From the cell containing the given text, extract its center point as (x, y) coordinate. 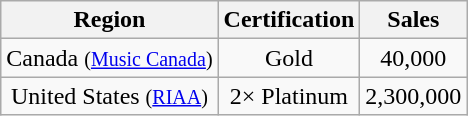
2× Platinum (289, 96)
United States (RIAA) (110, 96)
Canada (Music Canada) (110, 58)
Region (110, 20)
Gold (289, 58)
40,000 (414, 58)
2,300,000 (414, 96)
Certification (289, 20)
Sales (414, 20)
